Return [x, y] of the center of cell containing provided text 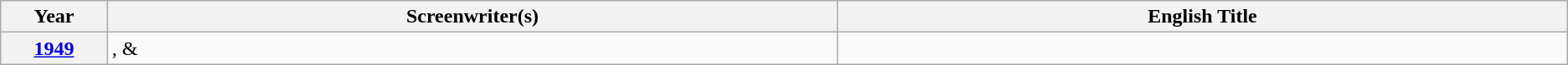
, & [472, 48]
English Title [1203, 17]
Year [54, 17]
Screenwriter(s) [472, 17]
1949 [54, 48]
